Pinpoint the cell where the given text exists, returning its [x, y] midpoint coordinate. 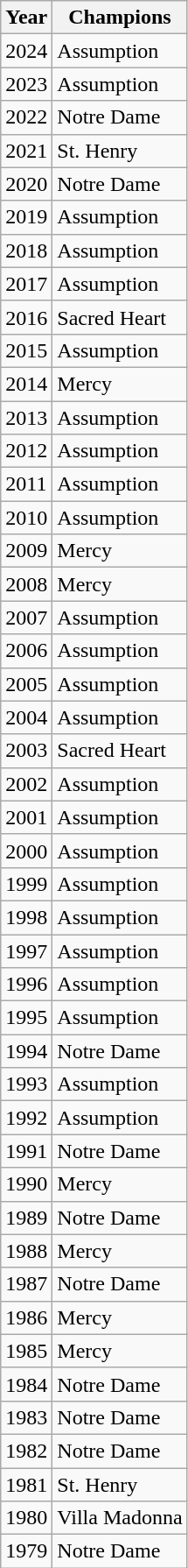
1994 [26, 1051]
1989 [26, 1218]
1993 [26, 1084]
1982 [26, 1451]
2009 [26, 551]
2002 [26, 784]
1979 [26, 1551]
1988 [26, 1251]
Villa Madonna [120, 1518]
1991 [26, 1151]
1985 [26, 1351]
2023 [26, 84]
1986 [26, 1317]
2011 [26, 484]
2000 [26, 851]
2022 [26, 117]
Champions [120, 18]
2012 [26, 451]
2020 [26, 184]
2021 [26, 151]
2014 [26, 384]
1996 [26, 985]
2001 [26, 817]
1992 [26, 1118]
1987 [26, 1284]
1995 [26, 1018]
2019 [26, 217]
2013 [26, 418]
1999 [26, 884]
1983 [26, 1417]
2016 [26, 317]
2008 [26, 584]
2005 [26, 684]
2018 [26, 251]
1984 [26, 1384]
2017 [26, 284]
Year [26, 18]
2015 [26, 350]
2024 [26, 51]
2006 [26, 651]
1997 [26, 950]
1981 [26, 1485]
2007 [26, 618]
2004 [26, 717]
1998 [26, 917]
2010 [26, 518]
1990 [26, 1184]
1980 [26, 1518]
2003 [26, 751]
